Identify which cell holds the provided text, then report its [x, y] central coordinate. 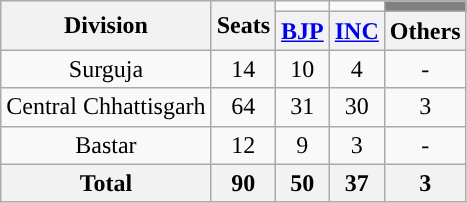
90 [243, 183]
Division [106, 26]
Bastar [106, 145]
30 [356, 107]
Central Chhattisgarh [106, 107]
Seats [243, 26]
BJP [303, 31]
Surguja [106, 69]
4 [356, 69]
9 [303, 145]
64 [243, 107]
10 [303, 69]
INC [356, 31]
14 [243, 69]
31 [303, 107]
50 [303, 183]
12 [243, 145]
Others [425, 31]
Total [106, 183]
37 [356, 183]
